Return (x, y) of the center of cell containing provided text 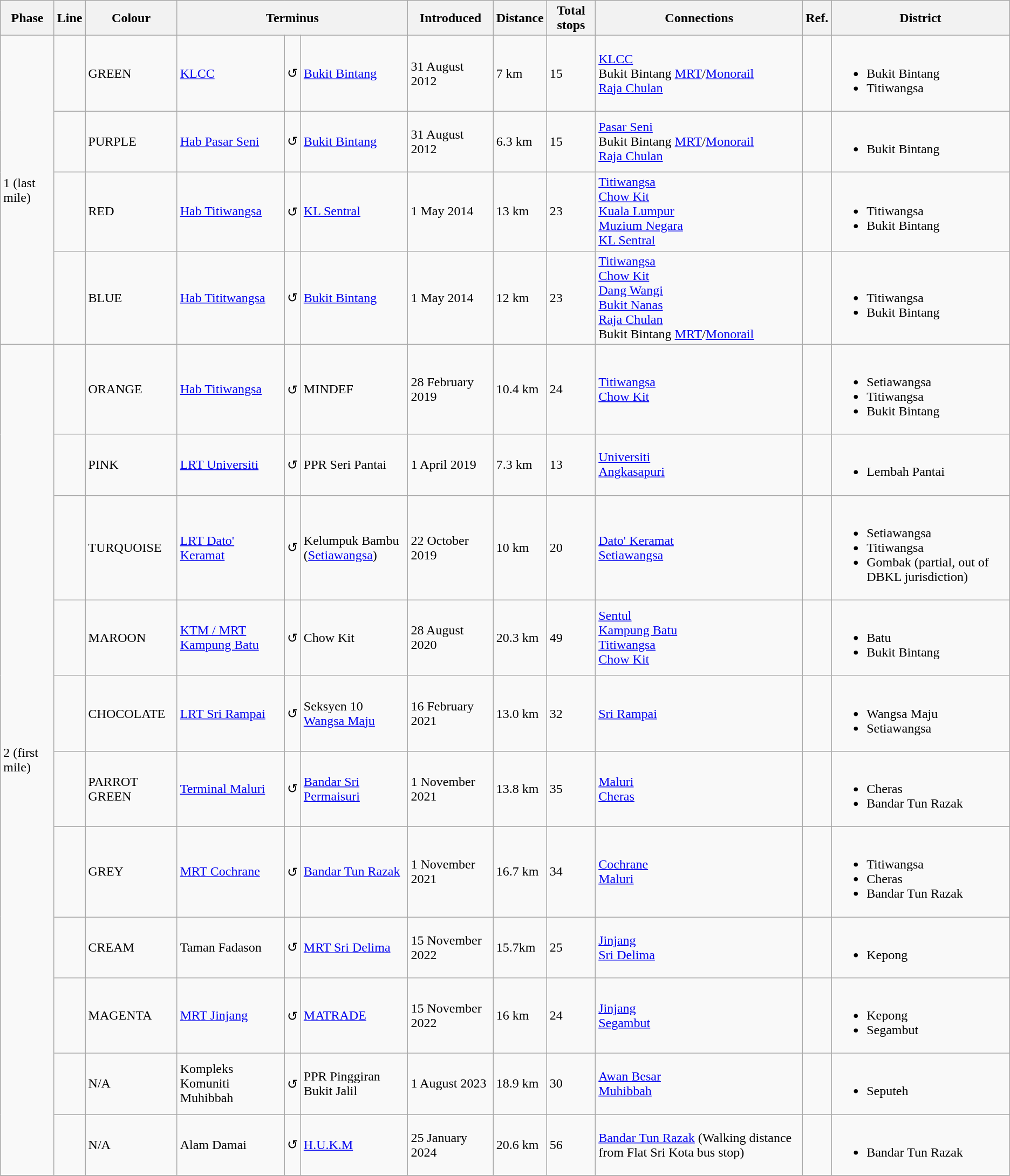
1 August 2023 (451, 1084)
PPR Seri Pantai (354, 465)
MRT Sri Delima (354, 947)
PARROT GREEN (131, 789)
Taman Fadason (231, 947)
25 January 2024 (451, 1145)
Terminus (292, 18)
Pasar Seni Bukit Bintang MRT/Monorail Raja Chulan (699, 141)
22 October 2019 (451, 548)
TURQUOISE (131, 548)
Jinjang Segambut (699, 1016)
Titiwangsa Chow Kit Kuala Lumpur Muzium Negara KL Sentral (699, 211)
Seputeh (920, 1084)
Lembah Pantai (920, 465)
Seksyen 10 Wangsa Maju (354, 713)
Total stops (571, 18)
BatuBukit Bintang (920, 638)
Sri Rampai (699, 713)
Bandar Sri Permaisuri (354, 789)
Chow Kit (354, 638)
Colour (131, 18)
Hab Pasar Seni (231, 141)
TitiwangsaCherasBandar Tun Razak (920, 872)
Sentul Kampung Batu Titiwangsa Chow Kit (699, 638)
Introduced (451, 18)
MRT Jinjang (231, 1016)
KL Sentral (354, 211)
Hab Tititwangsa (231, 298)
H.U.K.M (354, 1145)
16 km (520, 1016)
18.9 km (520, 1084)
7 km (520, 73)
KepongSegambut (920, 1016)
GREEN (131, 73)
15.7km (520, 947)
Distance (520, 18)
Phase (28, 18)
49 (571, 638)
Alam Damai (231, 1145)
PINK (131, 465)
BLUE (131, 298)
Cochrane Maluri (699, 872)
Terminal Maluri (231, 789)
16.7 km (520, 872)
13.8 km (520, 789)
GREY (131, 872)
Maluri Cheras (699, 789)
28 August 2020 (451, 638)
SetiawangsaTitiwangsaGombak (partial, out of DBKL jurisdiction) (920, 548)
Awan Besar Muhibbah (699, 1084)
ORANGE (131, 389)
Ref. (817, 18)
KTM / MRT Kampung Batu (231, 638)
District (920, 18)
Bandar Tun Razak (Walking distance from Flat Sri Kota bus stop) (699, 1145)
Bukit BintangTitiwangsa (920, 73)
32 (571, 713)
PPR Pinggiran Bukit Jalil (354, 1084)
30 (571, 1084)
PURPLE (131, 141)
Kompleks Komuniti Muhibbah (231, 1084)
2 (first mile) (28, 760)
35 (571, 789)
CREAM (131, 947)
25 (571, 947)
12 km (520, 298)
56 (571, 1145)
LRT Dato' Keramat (231, 548)
Universiti Angkasapuri (699, 465)
KLCC Bukit Bintang MRT/Monorail Raja Chulan (699, 73)
MAROON (131, 638)
6.3 km (520, 141)
Jinjang Sri Delima (699, 947)
Line (70, 18)
MRT Cochrane (231, 872)
SetiawangsaTitiwangsaBukit Bintang (920, 389)
RED (131, 211)
Kepong (920, 947)
Titiwangsa Chow Kit Dang Wangi Bukit Nanas Raja Chulan Bukit Bintang MRT/Monorail (699, 298)
10.4 km (520, 389)
Dato' Keramat Setiawangsa (699, 548)
CherasBandar Tun Razak (920, 789)
10 km (520, 548)
28 February 2019 (451, 389)
13 km (520, 211)
13.0 km (520, 713)
20.6 km (520, 1145)
MINDEF (354, 389)
Kelumpuk Bambu (Setiawangsa) (354, 548)
KLCC (231, 73)
Connections (699, 18)
34 (571, 872)
20 (571, 548)
MAGENTA (131, 1016)
LRT Sri Rampai (231, 713)
20.3 km (520, 638)
LRT Universiti (231, 465)
1 April 2019 (451, 465)
1 (last mile) (28, 190)
Wangsa MajuSetiawangsa (920, 713)
7.3 km (520, 465)
MATRADE (354, 1016)
16 February 2021 (451, 713)
Titiwangsa Chow Kit (699, 389)
13 (571, 465)
CHOCOLATE (131, 713)
